Identify which cell holds the provided text, then report its (x, y) central coordinate. 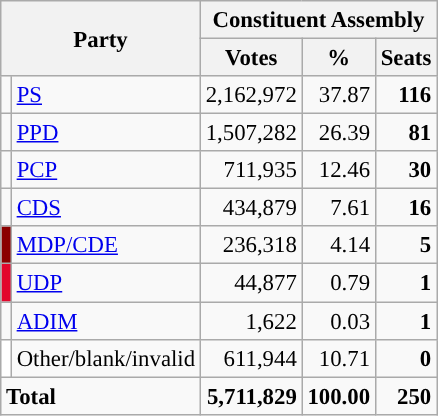
CDS (106, 208)
611,944 (251, 358)
81 (406, 133)
4.14 (338, 245)
1,507,282 (251, 133)
0 (406, 358)
10.71 (338, 358)
2,162,972 (251, 95)
100.00 (338, 396)
5,711,829 (251, 396)
7.61 (338, 208)
MDP/CDE (106, 245)
0.03 (338, 321)
16 (406, 208)
% (338, 58)
Total (101, 396)
1,622 (251, 321)
UDP (106, 283)
44,877 (251, 283)
12.46 (338, 170)
37.87 (338, 95)
PS (106, 95)
Party (101, 38)
Seats (406, 58)
5 (406, 245)
Votes (251, 58)
116 (406, 95)
250 (406, 396)
PPD (106, 133)
PCP (106, 170)
711,935 (251, 170)
236,318 (251, 245)
434,879 (251, 208)
ADIM (106, 321)
0.79 (338, 283)
30 (406, 170)
26.39 (338, 133)
Other/blank/invalid (106, 358)
Constituent Assembly (318, 20)
